Determine the (x, y) coordinate at the center of the cell enclosing the given text.  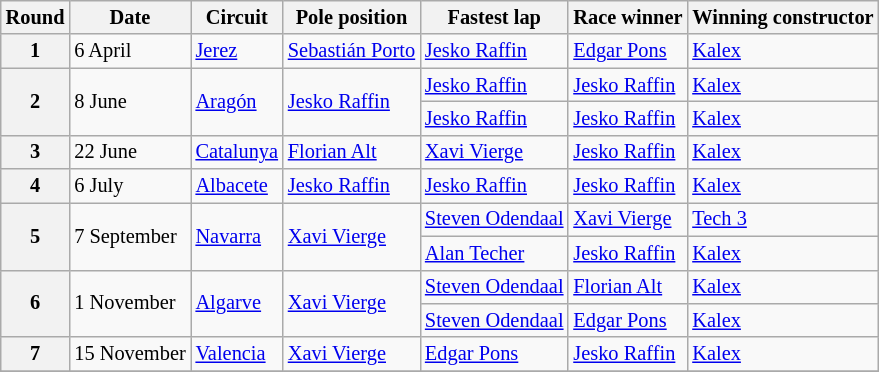
6 July (130, 186)
15 November (130, 354)
6 (36, 304)
22 June (130, 152)
Round (36, 17)
Winning constructor (782, 17)
Catalunya (237, 152)
7 September (130, 236)
8 June (130, 102)
Circuit (237, 17)
Alan Techer (494, 253)
Aragón (237, 102)
Pole position (352, 17)
4 (36, 186)
Navarra (237, 236)
Albacete (237, 186)
7 (36, 354)
Fastest lap (494, 17)
6 April (130, 51)
Jerez (237, 51)
Algarve (237, 304)
Date (130, 17)
Valencia (237, 354)
3 (36, 152)
Race winner (628, 17)
5 (36, 236)
Tech 3 (782, 219)
1 November (130, 304)
1 (36, 51)
2 (36, 102)
Sebastián Porto (352, 51)
